Output the [X, Y] coordinate of the center of the cell containing the given text.  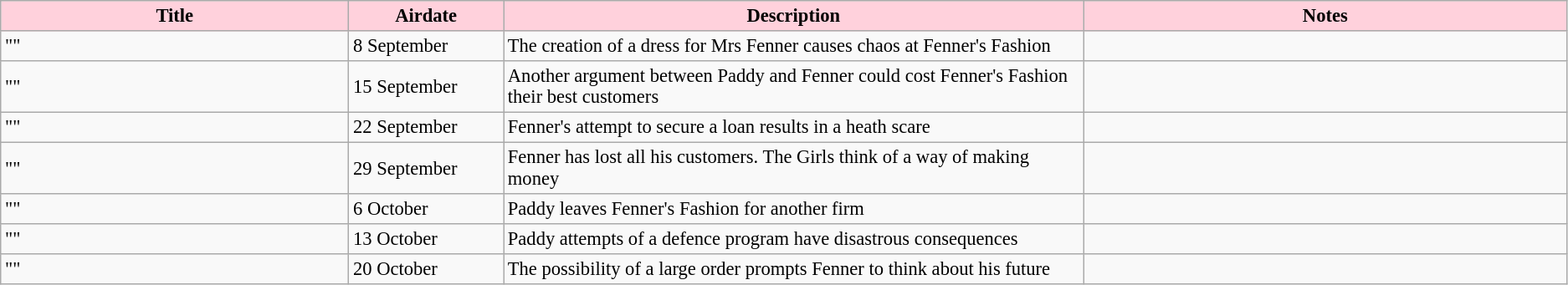
Notes [1325, 16]
Fenner has lost all his customers. The Girls think of a way of making money [793, 168]
Fenner's attempt to secure a loan results in a heath scare [793, 127]
The possibility of a large order prompts Fenner to think about his future [793, 269]
6 October [427, 209]
13 October [427, 239]
Another argument between Paddy and Fenner could cost Fenner's Fashion their best customers [793, 87]
22 September [427, 127]
Paddy leaves Fenner's Fashion for another firm [793, 209]
20 October [427, 269]
Description [793, 16]
29 September [427, 168]
Title [175, 16]
8 September [427, 46]
Airdate [427, 16]
15 September [427, 87]
Paddy attempts of a defence program have disastrous consequences [793, 239]
The creation of a dress for Mrs Fenner causes chaos at Fenner's Fashion [793, 46]
